For the text-containing cell, return its midpoint in (X, Y) coordinate format. 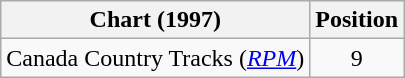
Canada Country Tracks (RPM) (156, 58)
9 (357, 58)
Chart (1997) (156, 20)
Position (357, 20)
